Return the (x, y) coordinate for the center point of the cell that contains the specified text.  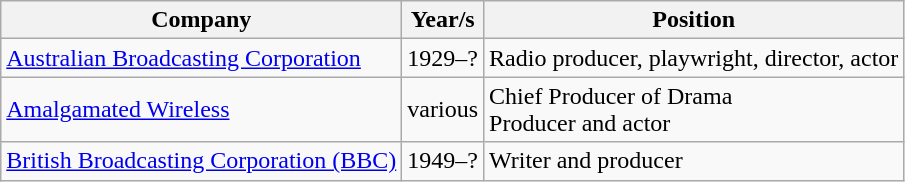
Radio producer, playwright, director, actor (694, 58)
Amalgamated Wireless (202, 110)
Writer and producer (694, 161)
Chief Producer of DramaProducer and actor (694, 110)
Year/s (443, 20)
Company (202, 20)
Australian Broadcasting Corporation (202, 58)
1949–? (443, 161)
various (443, 110)
Position (694, 20)
British Broadcasting Corporation (BBC) (202, 161)
1929–? (443, 58)
